Find where the given text appears and provide that cell's center as [X, Y] coordinate. 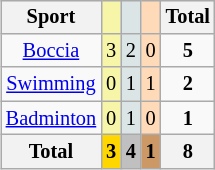
Badminton [51, 118]
Sport [51, 17]
Boccia [51, 51]
5 [188, 51]
Swimming [51, 84]
4 [131, 152]
8 [188, 152]
